Find where the given text appears and provide that cell's center as (x, y) coordinate. 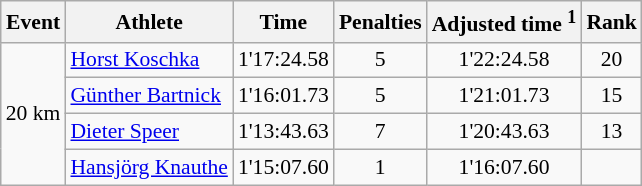
Penalties (380, 22)
7 (380, 132)
Günther Bartnick (148, 96)
20 (612, 60)
1'17:24.58 (284, 60)
Dieter Speer (148, 132)
1 (380, 167)
Athlete (148, 22)
15 (612, 96)
1'20:43.63 (504, 132)
1'16:01.73 (284, 96)
1'16:07.60 (504, 167)
13 (612, 132)
Adjusted time 1 (504, 22)
1'22:24.58 (504, 60)
Rank (612, 22)
1'15:07.60 (284, 167)
Hansjörg Knauthe (148, 167)
1'21:01.73 (504, 96)
Event (34, 22)
20 km (34, 113)
1'13:43.63 (284, 132)
Horst Koschka (148, 60)
Time (284, 22)
